Find where the given text appears and provide that cell's center as [x, y] coordinate. 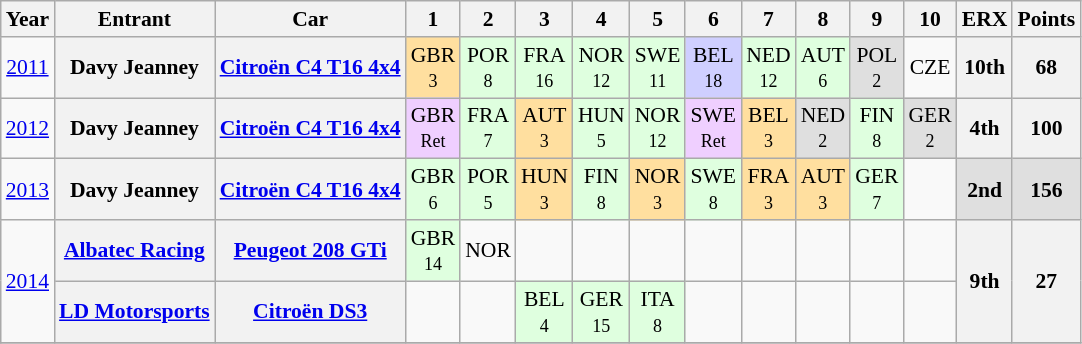
NOR [488, 250]
FRA3 [768, 190]
Car [310, 19]
POR5 [488, 190]
2nd [985, 190]
27 [1046, 281]
BEL18 [713, 68]
POR8 [488, 68]
100 [1046, 128]
9 [876, 19]
8 [823, 19]
SWE8 [713, 190]
Peugeot 208 GTi [310, 250]
GBR3 [434, 68]
6 [713, 19]
NED12 [768, 68]
68 [1046, 68]
Albatec Racing [134, 250]
SWERet [713, 128]
10 [930, 19]
Year [28, 19]
NED2 [823, 128]
POL2 [876, 68]
4 [602, 19]
GER7 [876, 190]
NOR3 [658, 190]
SWE11 [658, 68]
GER2 [930, 128]
ERX [985, 19]
HUN5 [602, 128]
FRA16 [544, 68]
2011 [28, 68]
BEL3 [768, 128]
GER15 [602, 312]
5 [658, 19]
2 [488, 19]
2014 [28, 281]
Points [1046, 19]
FRA7 [488, 128]
CZE [930, 68]
3 [544, 19]
GBRRet [434, 128]
BEL4 [544, 312]
Entrant [134, 19]
156 [1046, 190]
10th [985, 68]
4th [985, 128]
2013 [28, 190]
GBR6 [434, 190]
Citroën DS3 [310, 312]
9th [985, 281]
2012 [28, 128]
GBR14 [434, 250]
AUT6 [823, 68]
7 [768, 19]
1 [434, 19]
HUN3 [544, 190]
ITA8 [658, 312]
LD Motorsports [134, 312]
